Pinpoint the cell where the given text exists, returning its [x, y] midpoint coordinate. 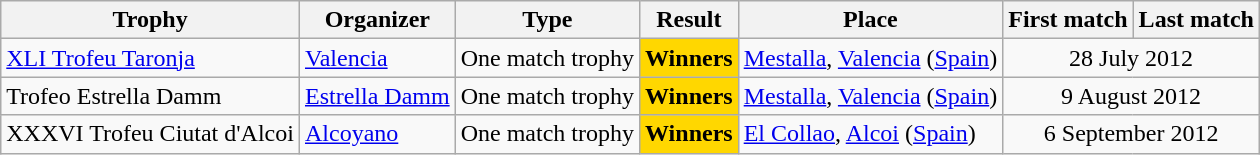
Valencia [377, 58]
Estrella Damm [377, 96]
Trophy [150, 20]
Type [547, 20]
El Collao, Alcoi (Spain) [870, 134]
Result [690, 20]
6 September 2012 [1132, 134]
Trofeo Estrella Damm [150, 96]
First match [1068, 20]
XXXVI Trofeu Ciutat d'Alcoi [150, 134]
Organizer [377, 20]
Last match [1196, 20]
Place [870, 20]
XLI Trofeu Taronja [150, 58]
9 August 2012 [1132, 96]
28 July 2012 [1132, 58]
Alcoyano [377, 134]
